For the text-containing cell, return its midpoint in [X, Y] coordinate format. 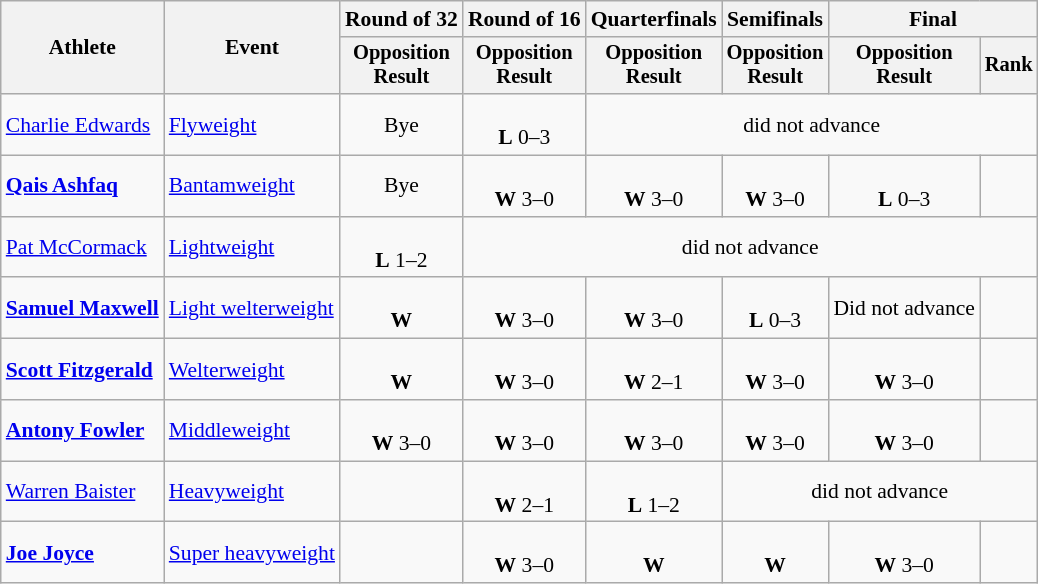
Flyweight [252, 124]
Did not advance [904, 308]
Pat McCormack [82, 248]
Welterweight [252, 370]
Charlie Edwards [82, 124]
Bantamweight [252, 186]
Semifinals [776, 19]
Joe Joyce [82, 552]
Warren Baister [82, 492]
Heavyweight [252, 492]
Light welterweight [252, 308]
Antony Fowler [82, 430]
Final [932, 19]
Qais Ashfaq [82, 186]
Athlete [82, 48]
Samuel Maxwell [82, 308]
Rank [1009, 66]
Round of 16 [524, 19]
Scott Fitzgerald [82, 370]
Super heavyweight [252, 552]
Quarterfinals [654, 19]
Round of 32 [402, 19]
Middleweight [252, 430]
Lightweight [252, 248]
Event [252, 48]
